Pinpoint the cell where the given text exists, returning its [X, Y] midpoint coordinate. 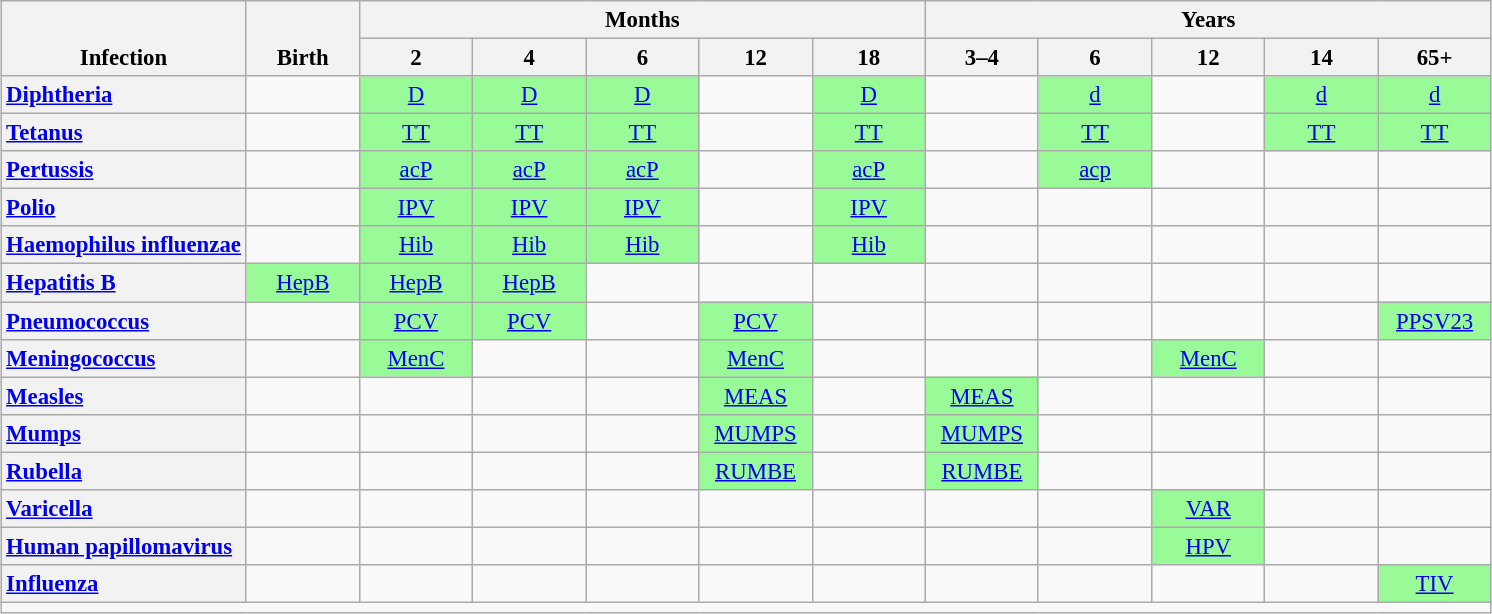
4 [530, 57]
3–4 [982, 57]
Diphtheria [124, 95]
14 [1322, 57]
Months [642, 20]
TIV [1434, 584]
HPV [1208, 546]
Polio [124, 208]
Hepatitis B [124, 283]
Human papillomavirus [124, 546]
Meningococcus [124, 358]
Influenza [124, 584]
2 [416, 57]
Measles [124, 396]
Rubella [124, 471]
Pneumococcus [124, 321]
Birth [302, 38]
acp [1094, 170]
Pertussis [124, 170]
Infection [124, 38]
Varicella [124, 508]
VAR [1208, 508]
Mumps [124, 433]
Tetanus [124, 133]
Years [1208, 20]
65+ [1434, 57]
PPSV23 [1434, 321]
18 [868, 57]
Haemophilus influenzae [124, 245]
